Extract the (X, Y) coordinate from the center of the cell holding the provided text.  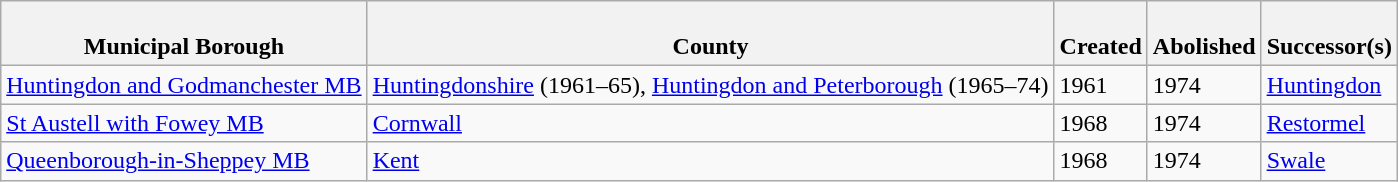
Kent (710, 161)
Restormel (1329, 123)
1961 (1100, 85)
Cornwall (710, 123)
Municipal Borough (184, 34)
County (710, 34)
St Austell with Fowey MB (184, 123)
Abolished (1204, 34)
Queenborough-in-Sheppey MB (184, 161)
Successor(s) (1329, 34)
Created (1100, 34)
Huntingdon (1329, 85)
Swale (1329, 161)
Huntingdon and Godmanchester MB (184, 85)
Huntingdonshire (1961–65), Huntingdon and Peterborough (1965–74) (710, 85)
